Capture the cell that displays the provided text and extract its (X, Y) central coordinate. 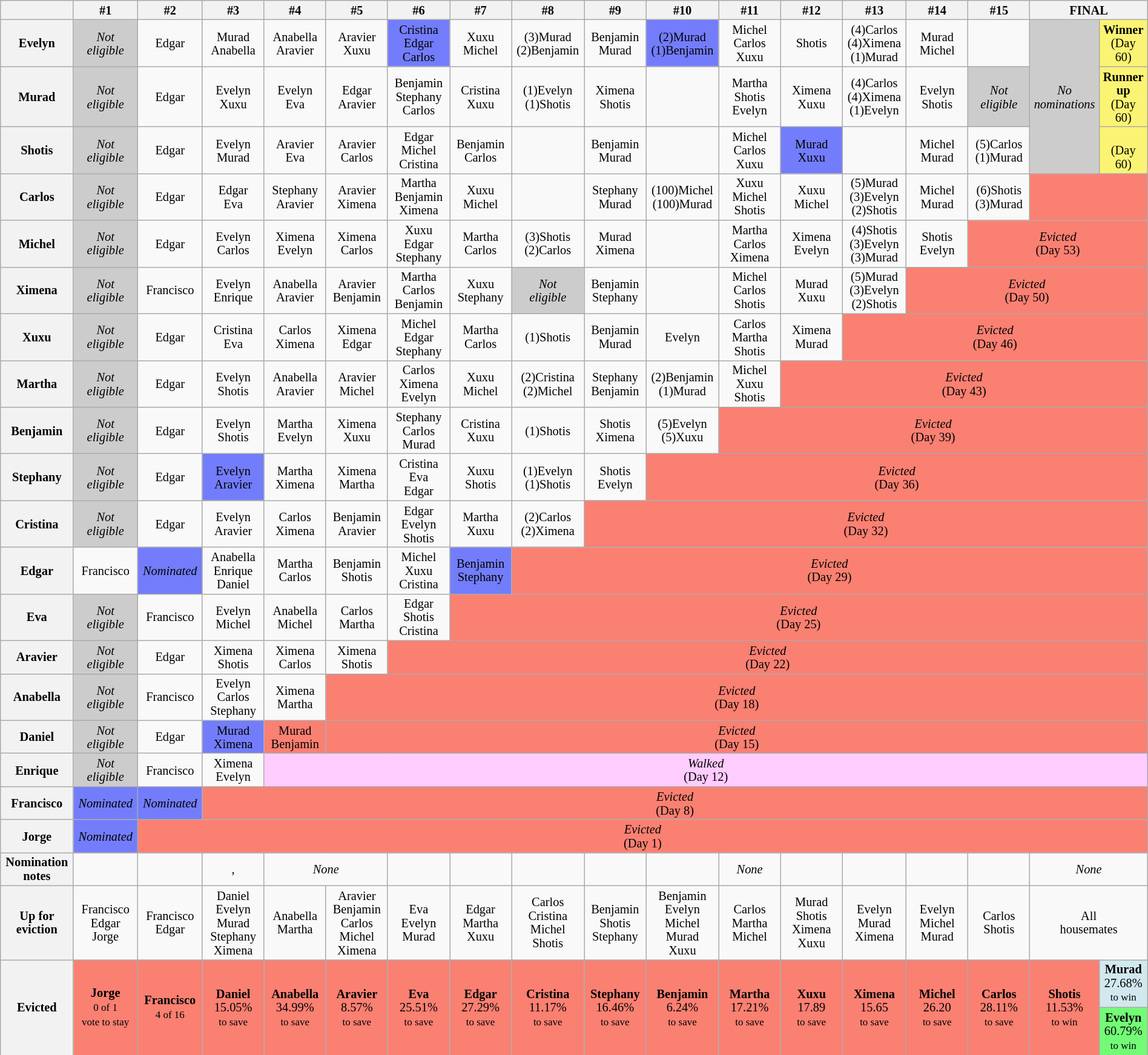
EvelynMichelMurad (937, 922)
Ximena15.65to save (874, 1007)
(100)Michel(100)Murad (682, 196)
Jorge0 of 1vote to stay (105, 1007)
(3)Murad(2)Benjamin (548, 42)
StephanyMurad (615, 196)
Evicted(Day 36) (897, 477)
#4 (295, 10)
DanielEvelynMuradStephanyXimena (233, 922)
#8 (548, 10)
#11 (750, 10)
Ximena (37, 291)
Aravier (37, 657)
EdgarAravier (357, 97)
EvelynMurad (233, 150)
Nonominations (1064, 96)
Stephany16.46%to save (615, 1007)
Runner up(Day 60) (1123, 97)
Benjamin6.24%to save (682, 1007)
XuxuMichelShotis (750, 196)
#5 (357, 10)
Evicted(Day 39) (933, 430)
#7 (481, 10)
Aravier8.57%to save (357, 1007)
Xuxu (37, 337)
#2 (170, 10)
CarlosMartha (357, 617)
MichelEdgarStephany (418, 337)
Xuxu17.89to save (811, 1007)
Carlos (37, 196)
#13 (874, 10)
(2)Carlos(2)Ximena (548, 524)
Evicted(Day 46) (995, 337)
MarthaCarlosBenjamin (418, 291)
EdgarShotisCristina (418, 617)
EvelynEnrique (233, 291)
FranciscoEdgarJorge (105, 922)
EvelynEva (295, 97)
MichelXuxuShotis (750, 384)
Shotis11.53%to win (1064, 1007)
(4)Carlos(4)Ximena(1)Evelyn (874, 97)
Carlos28.11%to save (999, 1007)
AravierMichel (357, 384)
AravierXuxu (357, 42)
Daniel (37, 737)
EvaEvelynMurad (418, 922)
(4)Shotis(3)Evelyn(3)Murad (874, 243)
MuradBenjamin (295, 737)
Eva25.51%to save (418, 1007)
ShotisXimena (615, 430)
AnabellaMichel (295, 617)
(5)Carlos(1)Murad (999, 150)
BenjaminShotis (357, 570)
MarthaXuxu (481, 524)
Eva (37, 617)
Francisco4 of 16 (170, 1007)
XuxuShotis (481, 477)
EdgarMichelCristina (418, 150)
MarthaXimena (295, 477)
AravierCarlos (357, 150)
Cristina11.17%to save (548, 1007)
MarthaBenjaminXimena (418, 196)
Evicted(Day 25) (799, 617)
MichelXuxuCristina (418, 570)
FINAL (1089, 10)
Evicted(Day 43) (964, 384)
Evicted (37, 1007)
CarlosMarthaShotis (750, 337)
AravierBenjaminCarlosMichelXimena (357, 922)
(6)Shotis(3)Murad (999, 196)
StephanyBenjamin (615, 384)
CristinaEdgarCarlos (418, 42)
XimenaMurad (811, 337)
FranciscoEdgar (170, 922)
Allhousemates (1089, 922)
AravierXimena (357, 196)
Enrique (37, 770)
Cristina (37, 524)
, (233, 869)
Benjamin (37, 430)
(5)Evelyn(5)Xuxu (682, 430)
#15 (999, 10)
EdgarMarthaXuxu (481, 922)
Evelyn60.79%to win (1123, 1031)
MarthaCarlosXimena (750, 243)
Evicted(Day 18) (736, 697)
Evicted(Day 32) (866, 524)
Murad27.68%to win (1123, 983)
(Day 60) (1123, 150)
Martha17.21%to save (750, 1007)
#3 (233, 10)
(2)Murad(1)Benjamin (682, 42)
Evicted(Day 22) (768, 657)
EvelynCarlosStephany (233, 697)
AnabellaMartha (295, 922)
#14 (937, 10)
AravierBenjamin (357, 291)
Daniel15.05%to save (233, 1007)
CristinaEva (233, 337)
StephanyCarlosMurad (418, 430)
EvelynXuxu (233, 97)
MuradShotisXimenaXuxu (811, 922)
EvelynMuradXimena (874, 922)
StephanyAravier (295, 196)
Evicted(Day 1) (642, 836)
EdgarEvelynShotis (418, 524)
CristinaEvaEdgar (418, 477)
#12 (811, 10)
Evicted(Day 15) (736, 737)
#1 (105, 10)
Evicted(Day 50) (1027, 291)
BenjaminAravier (357, 524)
Martha (37, 384)
Murad (37, 97)
AnabellaEnriqueDaniel (233, 570)
BenjaminEvelynMichelMuradXuxu (682, 922)
CarlosMarthaMichel (750, 922)
Stephany (37, 477)
XuxuEdgarStephany (418, 243)
Anabella34.99%to save (295, 1007)
MuradAnabella (233, 42)
#6 (418, 10)
BenjaminShotisStephany (615, 922)
Michel (37, 243)
XuxuStephany (481, 291)
EvelynMichel (233, 617)
CarlosXimenaEvelyn (418, 384)
MarthaEvelyn (295, 430)
Jorge (37, 836)
Winner(Day 60) (1123, 42)
Michel26.20to save (937, 1007)
MichelCarlosShotis (750, 291)
Evicted(Day 53) (1058, 243)
#10 (682, 10)
Nominationnotes (37, 869)
CarlosShotis (999, 922)
(4)Carlos(4)Ximena(1)Murad (874, 42)
AravierEva (295, 150)
Edgar27.29%to save (481, 1007)
MarthaShotisEvelyn (750, 97)
EdgarEva (233, 196)
(2)Cristina(2)Michel (548, 384)
Evicted(Day 29) (830, 570)
MuradMichel (937, 42)
EvelynCarlos (233, 243)
(2)Benjamin(1)Murad (682, 384)
BenjaminCarlos (481, 150)
Up foreviction (37, 922)
CarlosCristinaMichelShotis (548, 922)
(3)Shotis(2)Carlos (548, 243)
BenjaminStephanyCarlos (418, 97)
Walked(Day 12) (706, 770)
XimenaEdgar (357, 337)
Evicted(Day 8) (675, 803)
#9 (615, 10)
Anabella (37, 697)
